Extract the (X, Y) coordinate from the center of the cell holding the provided text.  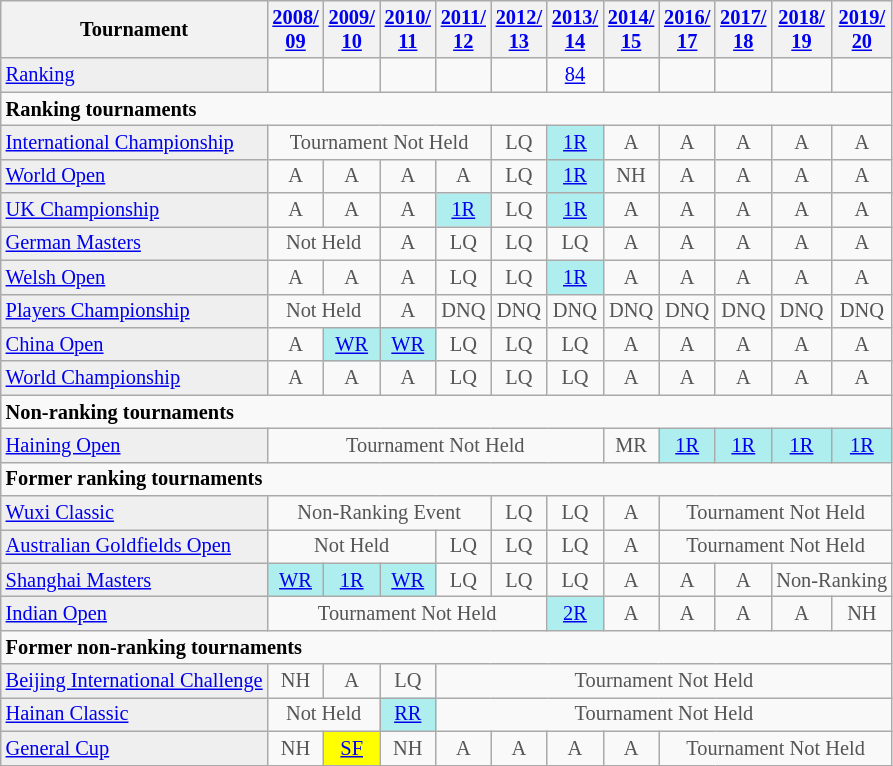
Players Championship (134, 311)
2010/11 (408, 29)
World Championship (134, 378)
Former non-ranking tournaments (446, 647)
Wuxi Classic (134, 513)
Beijing International Challenge (134, 681)
International Championship (134, 142)
RR (408, 714)
2017/18 (743, 29)
2008/09 (295, 29)
2009/10 (352, 29)
Former ranking tournaments (446, 479)
Non-Ranking (832, 580)
Tournament (134, 29)
2013/14 (575, 29)
2018/19 (801, 29)
Ranking (134, 75)
2014/15 (631, 29)
SF (352, 748)
Ranking tournaments (446, 109)
Non-ranking tournaments (446, 412)
World Open (134, 176)
Australian Goldfields Open (134, 546)
German Masters (134, 243)
Indian Open (134, 613)
Non-Ranking Event (378, 513)
Shanghai Masters (134, 580)
General Cup (134, 748)
2012/13 (519, 29)
MR (631, 445)
2011/12 (464, 29)
UK Championship (134, 210)
Hainan Classic (134, 714)
2R (575, 613)
Haining Open (134, 445)
84 (575, 75)
2016/17 (687, 29)
China Open (134, 344)
Welsh Open (134, 277)
2019/20 (862, 29)
